Detect which cell encompasses the target text, then output its (X, Y) center coordinate. 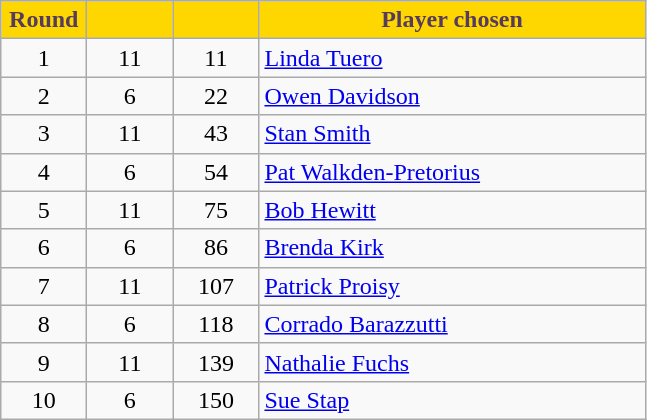
1 (44, 58)
43 (216, 134)
Player chosen (452, 20)
5 (44, 210)
Stan Smith (452, 134)
Bob Hewitt (452, 210)
139 (216, 362)
3 (44, 134)
4 (44, 172)
54 (216, 172)
Sue Stap (452, 400)
107 (216, 286)
Brenda Kirk (452, 248)
150 (216, 400)
Owen Davidson (452, 96)
9 (44, 362)
86 (216, 248)
2 (44, 96)
Corrado Barazzutti (452, 324)
Patrick Proisy (452, 286)
7 (44, 286)
Linda Tuero (452, 58)
75 (216, 210)
Pat Walkden-Pretorius (452, 172)
Nathalie Fuchs (452, 362)
118 (216, 324)
Round (44, 20)
8 (44, 324)
10 (44, 400)
22 (216, 96)
